Return the [X, Y] coordinate for the center point of the cell that contains the specified text.  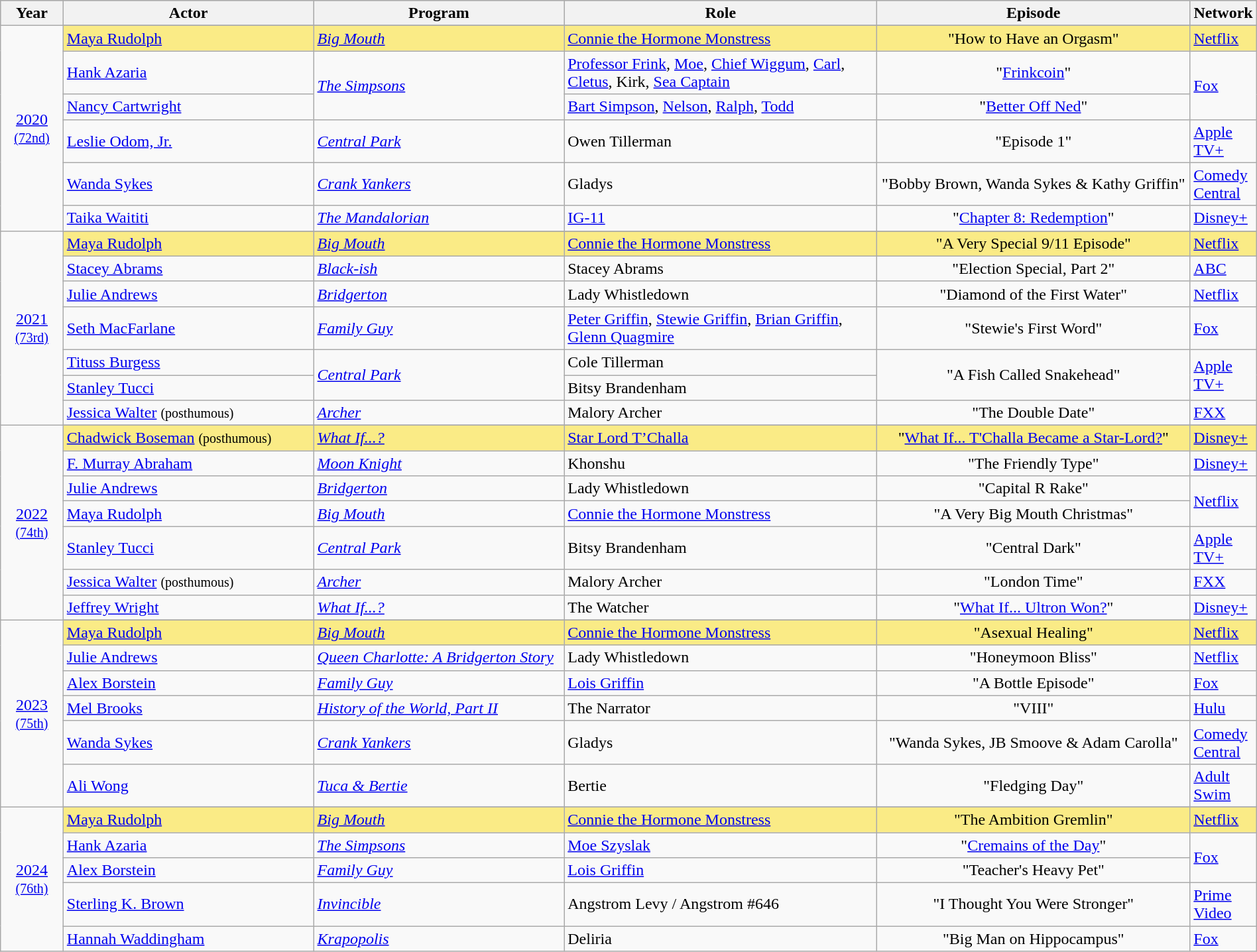
Queen Charlotte: A Bridgerton Story [439, 658]
The Mandalorian [439, 218]
2020(72nd) [32, 129]
"How to Have an Orgasm" [1034, 38]
Professor Frink, Moe, Chief Wiggum, Carl, Cletus, Kirk, Sea Captain [721, 73]
Deliria [721, 939]
"Diamond of the First Water" [1034, 294]
"Teacher's Heavy Pet" [1034, 870]
ABC [1223, 268]
Star Lord T’Challa [721, 438]
"Episode 1" [1034, 141]
The Narrator [721, 708]
Hulu [1223, 708]
"What If... T'Challa Became a Star-Lord?" [1034, 438]
The Watcher [721, 607]
F. Murray Abraham [188, 463]
2022(74th) [32, 522]
Leslie Odom, Jr. [188, 141]
"Asexual Healing" [1034, 632]
"Better Off Ned" [1034, 107]
Chadwick Boseman (posthumous) [188, 438]
"Central Dark" [1034, 548]
Moe Szyslak [721, 845]
2023(75th) [32, 713]
Bertie [721, 785]
Krapopolis [439, 939]
"Stewie's First Word" [1034, 327]
"Chapter 8: Redemption" [1034, 218]
"Wanda Sykes, JB Smoove & Adam Carolla" [1034, 743]
Year [32, 13]
Ali Wong [188, 785]
Sterling K. Brown [188, 904]
"The Friendly Type" [1034, 463]
"I Thought You Were Stronger" [1034, 904]
2024(76th) [32, 879]
"A Very Special 9/11 Episode" [1034, 243]
Angstrom Levy / Angstrom #646 [721, 904]
"A Very Big Mouth Christmas" [1034, 514]
Hannah Waddingham [188, 939]
"Bobby Brown, Wanda Sykes & Kathy Griffin" [1034, 184]
"Capital R Rake" [1034, 489]
Moon Knight [439, 463]
Jeffrey Wright [188, 607]
"London Time" [1034, 582]
"Cremains of the Day" [1034, 845]
Prime Video [1223, 904]
"The Double Date" [1034, 413]
History of the World, Part II [439, 708]
IG-11 [721, 218]
"Honeymoon Bliss" [1034, 658]
Mel Brooks [188, 708]
Tituss Burgess [188, 362]
"Election Special, Part 2" [1034, 268]
Peter Griffin, Stewie Griffin, Brian Griffin, Glenn Quagmire [721, 327]
Role [721, 13]
Black-ish [439, 268]
"The Ambition Gremlin" [1034, 819]
Owen Tillerman [721, 141]
"VIII" [1034, 708]
2021(73rd) [32, 327]
Nancy Cartwright [188, 107]
Tuca & Bertie [439, 785]
Episode [1034, 13]
Network [1223, 13]
Program [439, 13]
Taika Waititi [188, 218]
"Fledging Day" [1034, 785]
"Frinkcoin" [1034, 73]
"A Bottle Episode" [1034, 683]
"What If... Ultron Won?" [1034, 607]
"Big Man on Hippocampus" [1034, 939]
Khonshu [721, 463]
Cole Tillerman [721, 362]
Bart Simpson, Nelson, Ralph, Todd [721, 107]
Invincible [439, 904]
"A Fish Called Snakehead" [1034, 375]
Actor [188, 13]
Seth MacFarlane [188, 327]
Adult Swim [1223, 785]
